Identify which cell holds the provided text, then report its [X, Y] central coordinate. 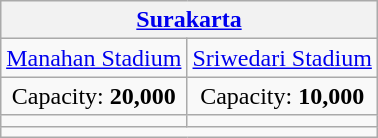
Capacity: 10,000 [282, 96]
Surakarta [190, 20]
Manahan Stadium [94, 58]
Sriwedari Stadium [282, 58]
Capacity: 20,000 [94, 96]
